Search for the cell housing the specified text and yield its (X, Y) center coordinate. 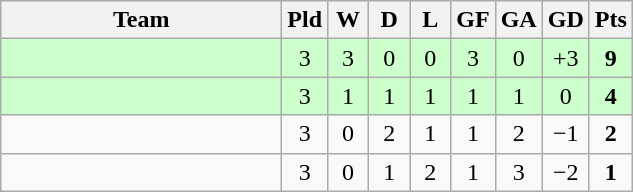
D (390, 20)
Pts (610, 20)
−2 (566, 172)
+3 (566, 58)
9 (610, 58)
−1 (566, 134)
Pld (305, 20)
4 (610, 96)
L (430, 20)
GA (518, 20)
Team (142, 20)
GD (566, 20)
GF (473, 20)
W (348, 20)
